For the text-containing cell, return its midpoint in (X, Y) coordinate format. 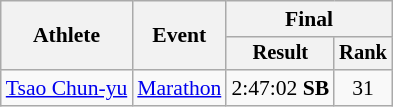
Final (308, 19)
Result (280, 54)
Event (179, 36)
Athlete (67, 36)
31 (363, 88)
Rank (363, 54)
Tsao Chun-yu (67, 88)
2:47:02 SB (280, 88)
Marathon (179, 88)
